Find where the given text appears and provide that cell's center as [X, Y] coordinate. 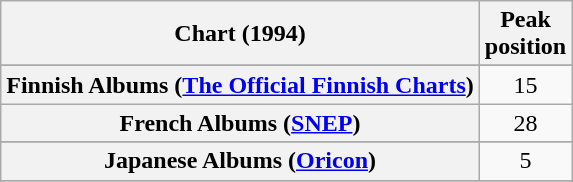
Chart (1994) [240, 34]
French Albums (SNEP) [240, 123]
Finnish Albums (The Official Finnish Charts) [240, 85]
Peakposition [525, 34]
5 [525, 161]
28 [525, 123]
Japanese Albums (Oricon) [240, 161]
15 [525, 85]
